Determine the [X, Y] coordinate at the center of the cell enclosing the given text.  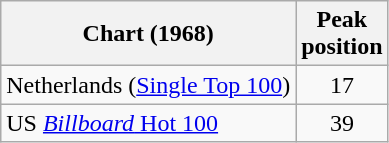
39 [342, 123]
US Billboard Hot 100 [148, 123]
17 [342, 85]
Peakposition [342, 34]
Chart (1968) [148, 34]
Netherlands (Single Top 100) [148, 85]
